Output the [X, Y] coordinate of the center of the cell containing the given text.  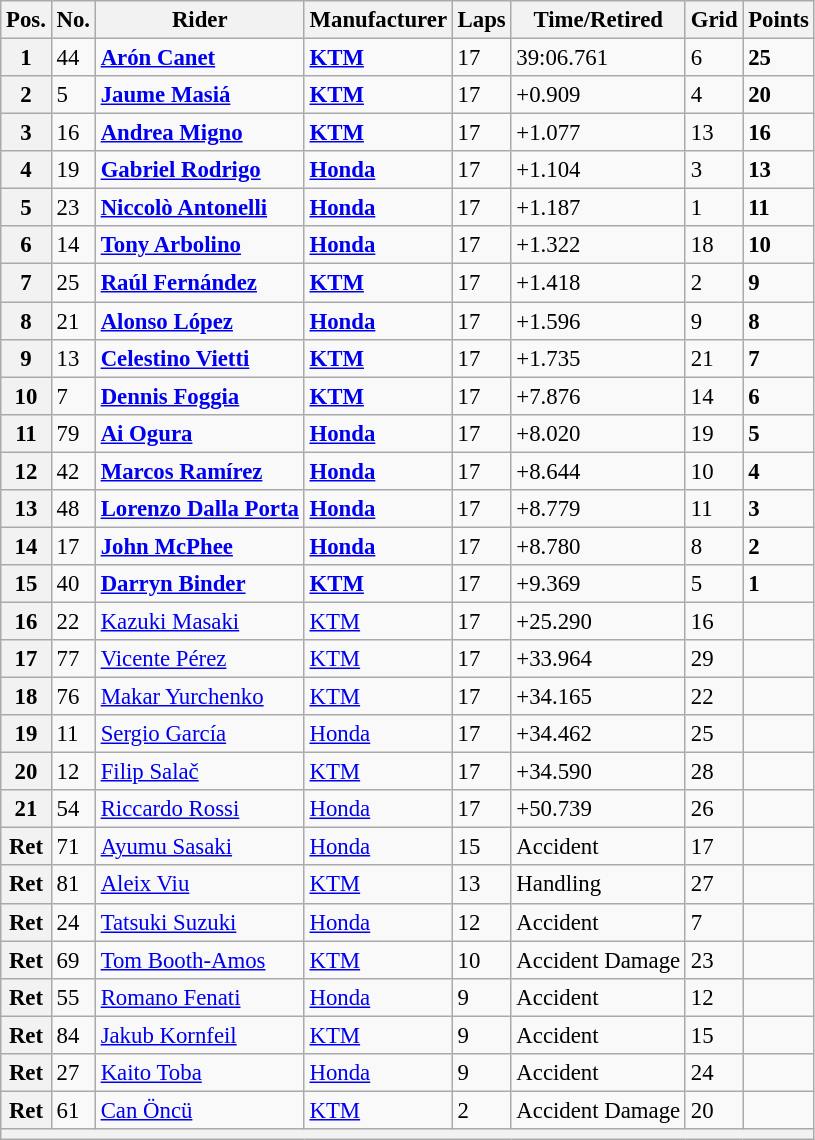
Dennis Foggia [200, 396]
Raúl Fernández [200, 283]
77 [73, 659]
+33.964 [598, 659]
Points [778, 20]
Celestino Vietti [200, 358]
+8.779 [598, 509]
+1.735 [598, 358]
+1.077 [598, 133]
Lorenzo Dalla Porta [200, 509]
44 [73, 58]
Riccardo Rossi [200, 809]
+25.290 [598, 621]
+1.104 [598, 170]
Aleix Viu [200, 885]
69 [73, 960]
Jakub Kornfeil [200, 1035]
61 [73, 1110]
71 [73, 847]
84 [73, 1035]
+9.369 [598, 584]
79 [73, 433]
Tony Arbolino [200, 245]
Can Öncü [200, 1110]
+8.644 [598, 471]
42 [73, 471]
Grid [714, 20]
Vicente Pérez [200, 659]
No. [73, 20]
28 [714, 772]
+34.165 [598, 697]
26 [714, 809]
Ayumu Sasaki [200, 847]
48 [73, 509]
+34.590 [598, 772]
+34.462 [598, 734]
Darryn Binder [200, 584]
Manufacturer [378, 20]
Jaume Masiá [200, 95]
Niccolò Antonelli [200, 208]
54 [73, 809]
Kaito Toba [200, 1073]
+7.876 [598, 396]
Andrea Migno [200, 133]
Handling [598, 885]
+1.187 [598, 208]
+1.596 [598, 321]
Makar Yurchenko [200, 697]
Pos. [26, 20]
+8.780 [598, 546]
39:06.761 [598, 58]
+0.909 [598, 95]
81 [73, 885]
Ai Ogura [200, 433]
Kazuki Masaki [200, 621]
Arón Canet [200, 58]
Time/Retired [598, 20]
Sergio García [200, 734]
Marcos Ramírez [200, 471]
Laps [482, 20]
Rider [200, 20]
+8.020 [598, 433]
76 [73, 697]
55 [73, 997]
Alonso López [200, 321]
+50.739 [598, 809]
+1.322 [598, 245]
Tatsuki Suzuki [200, 922]
Romano Fenati [200, 997]
29 [714, 659]
Filip Salač [200, 772]
John McPhee [200, 546]
Tom Booth-Amos [200, 960]
+1.418 [598, 283]
Gabriel Rodrigo [200, 170]
40 [73, 584]
